Output the [x, y] coordinate of the center of the cell containing the given text.  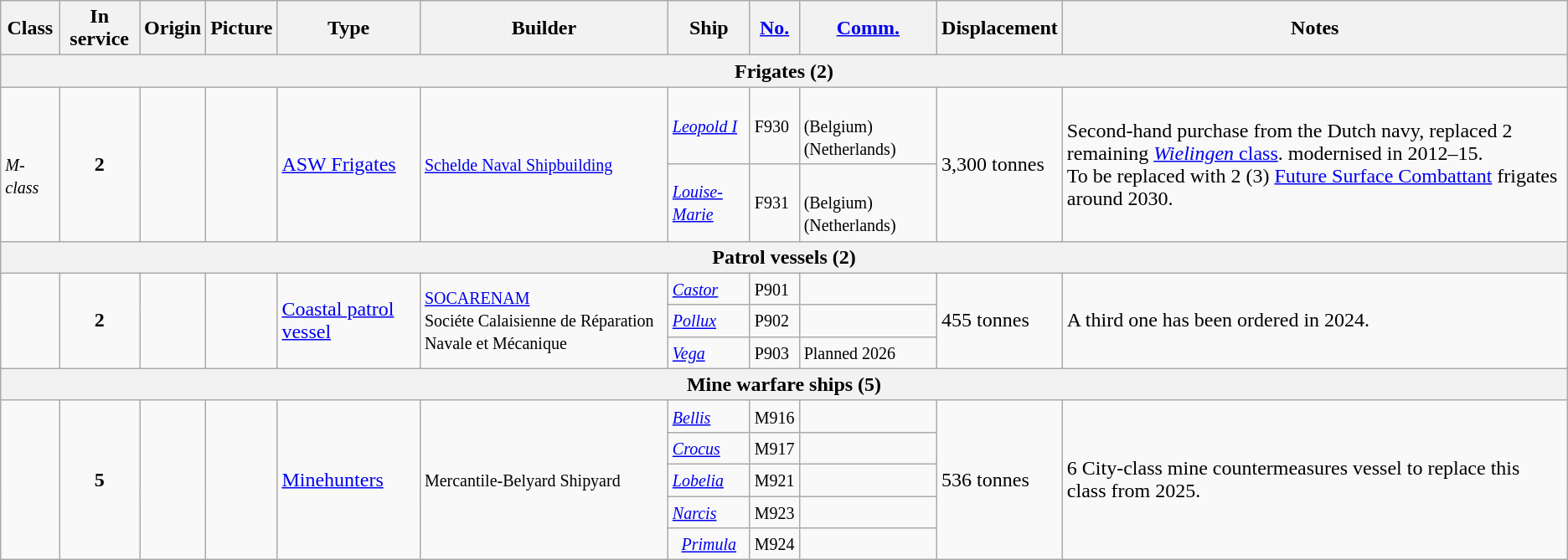
5 [100, 480]
Bellis [709, 416]
Castor [709, 289]
Mercantile-Belyard Shipyard [544, 480]
Primula [709, 544]
Schelde Naval Shipbuilding [544, 164]
Builder [544, 28]
3,300 tonnes [1000, 164]
Vega [709, 352]
Displacement [1000, 28]
Narcis [709, 511]
M917 [774, 448]
P903 [774, 352]
Class [30, 28]
Type [348, 28]
P901 [774, 289]
Patrol vessels (2) [784, 257]
M924 [774, 544]
Picture [241, 28]
536 tonnes [1000, 480]
Notes [1315, 28]
Frigates (2) [784, 71]
Crocus [709, 448]
Ship [709, 28]
M916 [774, 416]
Leopold I [709, 126]
M-class [30, 164]
ASW Frigates [348, 164]
P902 [774, 321]
Lobelia [709, 480]
M921 [774, 480]
No. [774, 28]
Louise-Marie [709, 203]
Mine warfare ships (5) [784, 384]
Origin [173, 28]
In service [100, 28]
6 City-class mine countermeasures vessel to replace this class from 2025. [1315, 480]
F931 [774, 203]
Minehunters [348, 480]
Coastal patrol vessel [348, 321]
M923 [774, 511]
F930 [774, 126]
Comm. [868, 28]
Pollux [709, 321]
Planned 2026 [868, 352]
A third one has been ordered in 2024. [1315, 321]
455 tonnes [1000, 321]
SOCARENAMSociéte Calaisienne de Réparation Navale et Mécanique [544, 321]
